Output the [X, Y] coordinate of the center of the cell containing the given text.  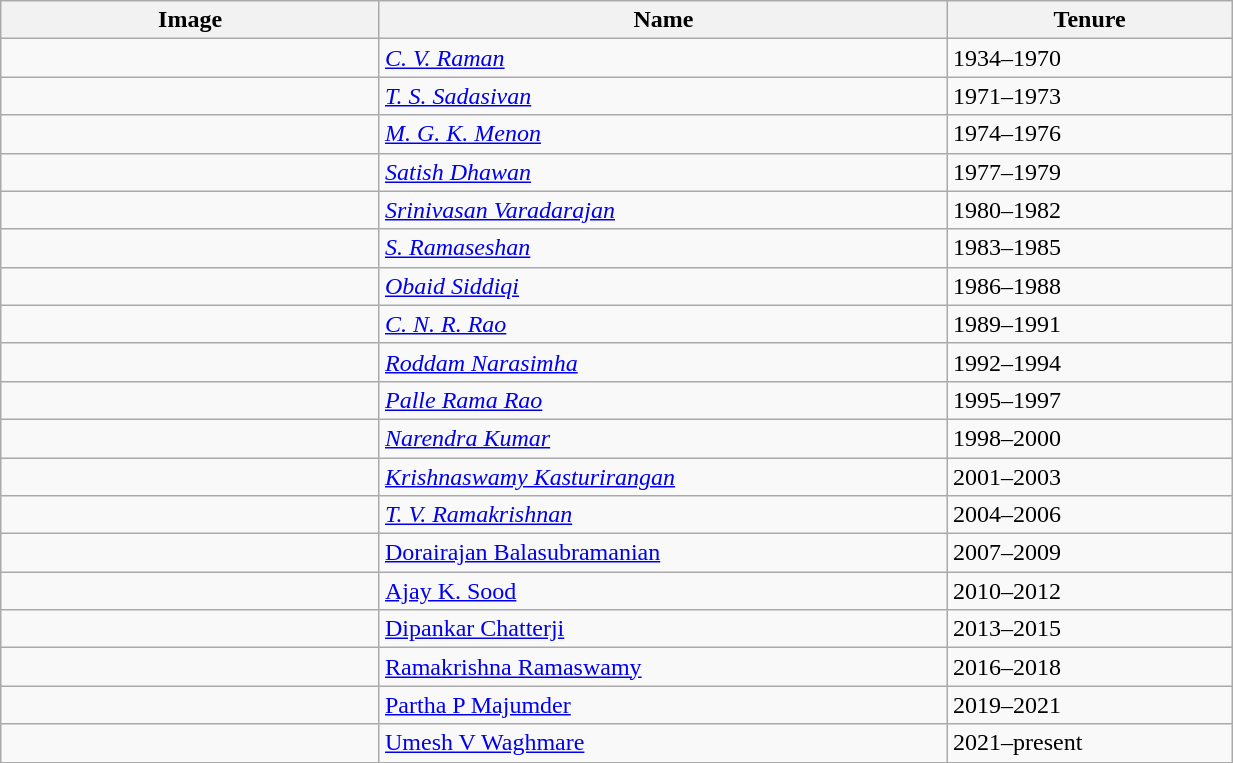
Dipankar Chatterji [663, 629]
2021–present [1090, 743]
Satish Dhawan [663, 172]
1992–1994 [1090, 362]
1995–1997 [1090, 400]
Tenure [1090, 20]
2004–2006 [1090, 515]
2013–2015 [1090, 629]
Ramakrishna Ramaswamy [663, 667]
Umesh V Waghmare [663, 743]
Name [663, 20]
Dorairajan Balasubramanian [663, 553]
M. G. K. Menon [663, 134]
T. S. Sadasivan [663, 96]
Image [190, 20]
1934–1970 [1090, 58]
2019–2021 [1090, 705]
1998–2000 [1090, 438]
1986–1988 [1090, 286]
Palle Rama Rao [663, 400]
1983–1985 [1090, 248]
2016–2018 [1090, 667]
2001–2003 [1090, 477]
Partha P Majumder [663, 705]
Srinivasan Varadarajan [663, 210]
Narendra Kumar [663, 438]
1989–1991 [1090, 324]
Obaid Siddiqi [663, 286]
1974–1976 [1090, 134]
C. V. Raman [663, 58]
1971–1973 [1090, 96]
2007–2009 [1090, 553]
Ajay K. Sood [663, 591]
2010–2012 [1090, 591]
C. N. R. Rao [663, 324]
1977–1979 [1090, 172]
1980–1982 [1090, 210]
Krishnaswamy Kasturirangan [663, 477]
Roddam Narasimha [663, 362]
T. V. Ramakrishnan [663, 515]
S. Ramaseshan [663, 248]
